Detect which cell encompasses the target text, then output its [x, y] center coordinate. 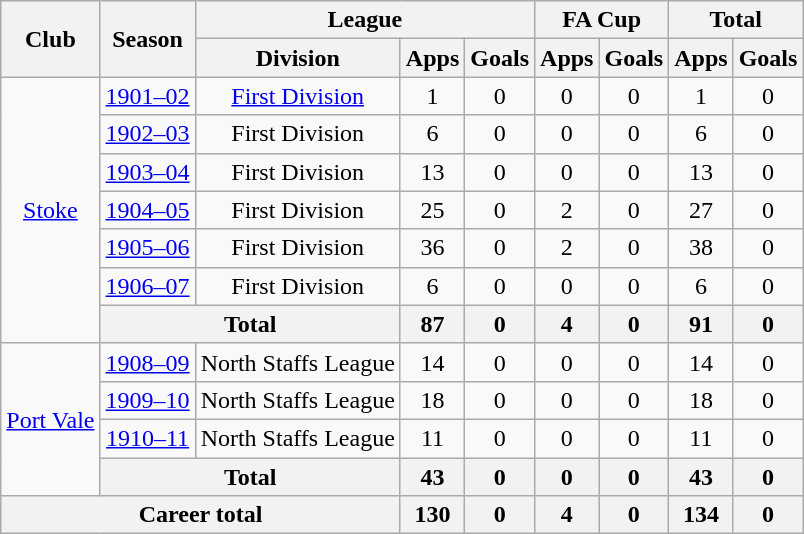
87 [432, 324]
1910–11 [148, 438]
130 [432, 515]
FA Cup [602, 20]
38 [701, 248]
Stoke [50, 210]
1902–03 [148, 134]
1904–05 [148, 210]
27 [701, 210]
91 [701, 324]
Division [298, 58]
Season [148, 39]
1908–09 [148, 362]
League [364, 20]
Port Vale [50, 419]
Club [50, 39]
1903–04 [148, 172]
134 [701, 515]
1909–10 [148, 400]
36 [432, 248]
Career total [201, 515]
1906–07 [148, 286]
1901–02 [148, 96]
1905–06 [148, 248]
25 [432, 210]
